Search for the cell housing the specified text and yield its [X, Y] center coordinate. 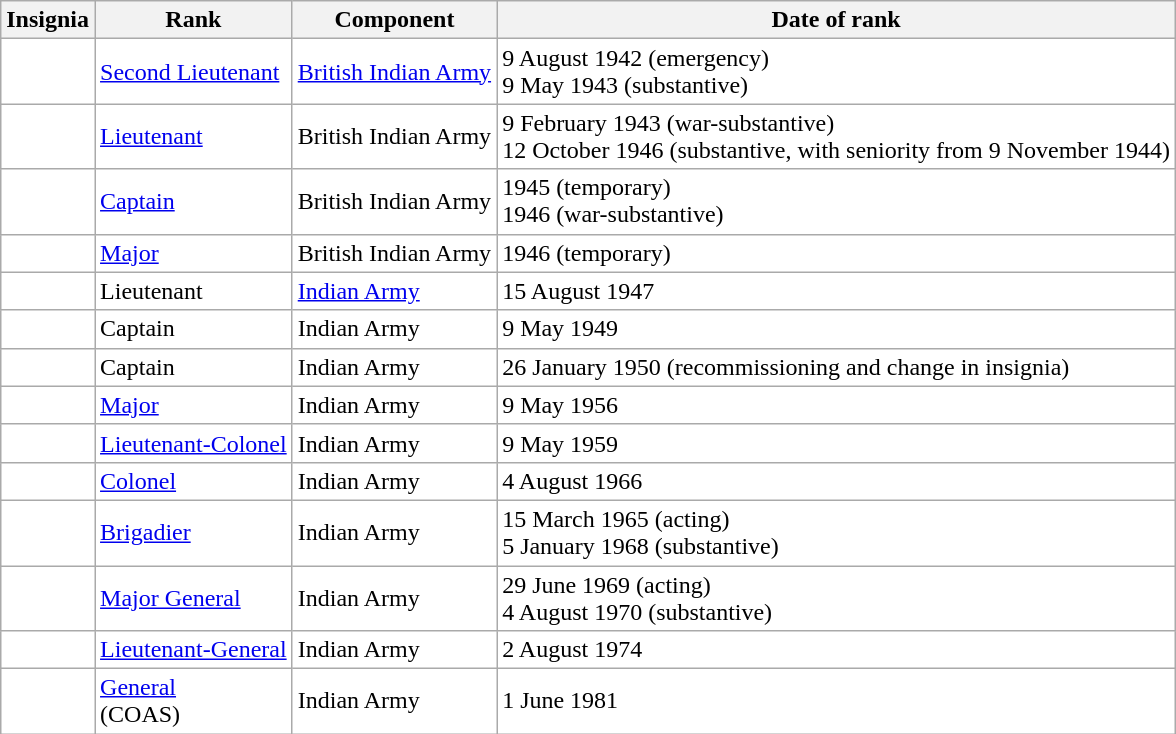
Lieutenant-General [194, 650]
9 May 1956 [836, 405]
Insignia [48, 20]
General(COAS) [194, 702]
Lieutenant-Colonel [194, 443]
9 May 1959 [836, 443]
4 August 1966 [836, 481]
Date of rank [836, 20]
15 August 1947 [836, 291]
Colonel [194, 481]
2 August 1974 [836, 650]
29 June 1969 (acting)4 August 1970 (substantive) [836, 598]
9 August 1942 (emergency)9 May 1943 (substantive) [836, 72]
Rank [194, 20]
26 January 1950 (recommissioning and change in insignia) [836, 367]
1945 (temporary)1946 (war-substantive) [836, 202]
1946 (temporary) [836, 253]
1 June 1981 [836, 702]
Brigadier [194, 532]
Major General [194, 598]
15 March 1965 (acting)5 January 1968 (substantive) [836, 532]
Component [394, 20]
9 February 1943 (war-substantive)12 October 1946 (substantive, with seniority from 9 November 1944) [836, 136]
9 May 1949 [836, 329]
Second Lieutenant [194, 72]
